Capture the cell that displays the provided text and extract its (X, Y) central coordinate. 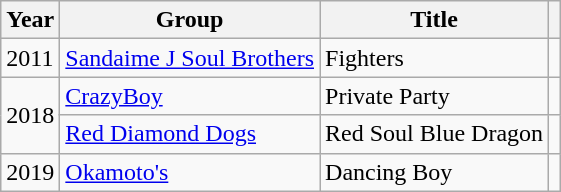
Title (434, 20)
Sandaime J Soul Brothers (190, 58)
2018 (30, 115)
Private Party (434, 96)
Dancing Boy (434, 172)
2011 (30, 58)
Fighters (434, 58)
2019 (30, 172)
CrazyBoy (190, 96)
Year (30, 20)
Group (190, 20)
Red Soul Blue Dragon (434, 134)
Okamoto's (190, 172)
Red Diamond Dogs (190, 134)
